Identify which cell holds the provided text, then report its [x, y] central coordinate. 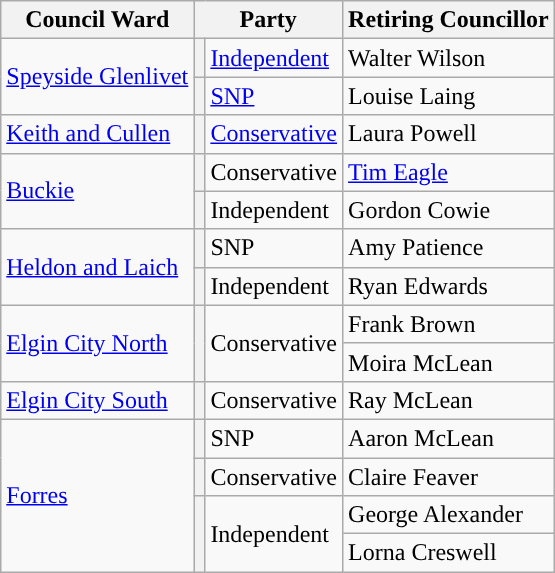
Retiring Councillor [449, 20]
Heldon and Laich [98, 267]
Laura Powell [449, 134]
Council Ward [98, 20]
Ryan Edwards [449, 286]
Ray McLean [449, 400]
Elgin City North [98, 343]
Louise Laing [449, 96]
Buckie [98, 191]
Forres [98, 495]
Gordon Cowie [449, 210]
Elgin City South [98, 400]
Party [268, 20]
Frank Brown [449, 324]
Tim Eagle [449, 172]
Keith and Cullen [98, 134]
Amy Patience [449, 248]
Aaron McLean [449, 438]
Moira McLean [449, 362]
Lorna Creswell [449, 553]
George Alexander [449, 515]
Walter Wilson [449, 58]
Claire Feaver [449, 477]
Speyside Glenlivet [98, 77]
